Provide the [X, Y] coordinate of the cell's center where the given text is located.  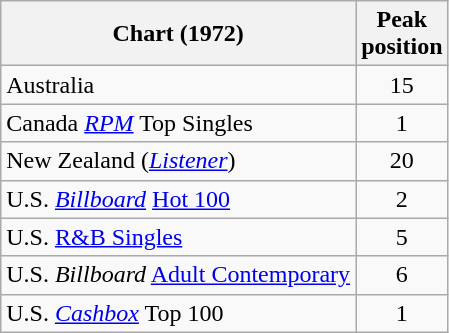
5 [402, 237]
U.S. Cashbox Top 100 [178, 313]
20 [402, 161]
U.S. R&B Singles [178, 237]
2 [402, 199]
15 [402, 85]
Canada RPM Top Singles [178, 123]
6 [402, 275]
Chart (1972) [178, 34]
U.S. Billboard Hot 100 [178, 199]
Australia [178, 85]
U.S. Billboard Adult Contemporary [178, 275]
Peakposition [402, 34]
New Zealand (Listener) [178, 161]
